Capture the cell that displays the provided text and extract its (X, Y) central coordinate. 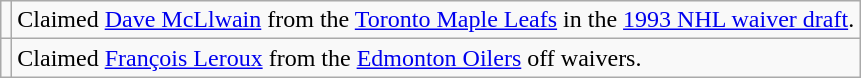
Claimed Dave McLlwain from the Toronto Maple Leafs in the 1993 NHL waiver draft. (436, 20)
Claimed François Leroux from the Edmonton Oilers off waivers. (436, 58)
